Extract the (X, Y) coordinate from the center of the cell holding the provided text.  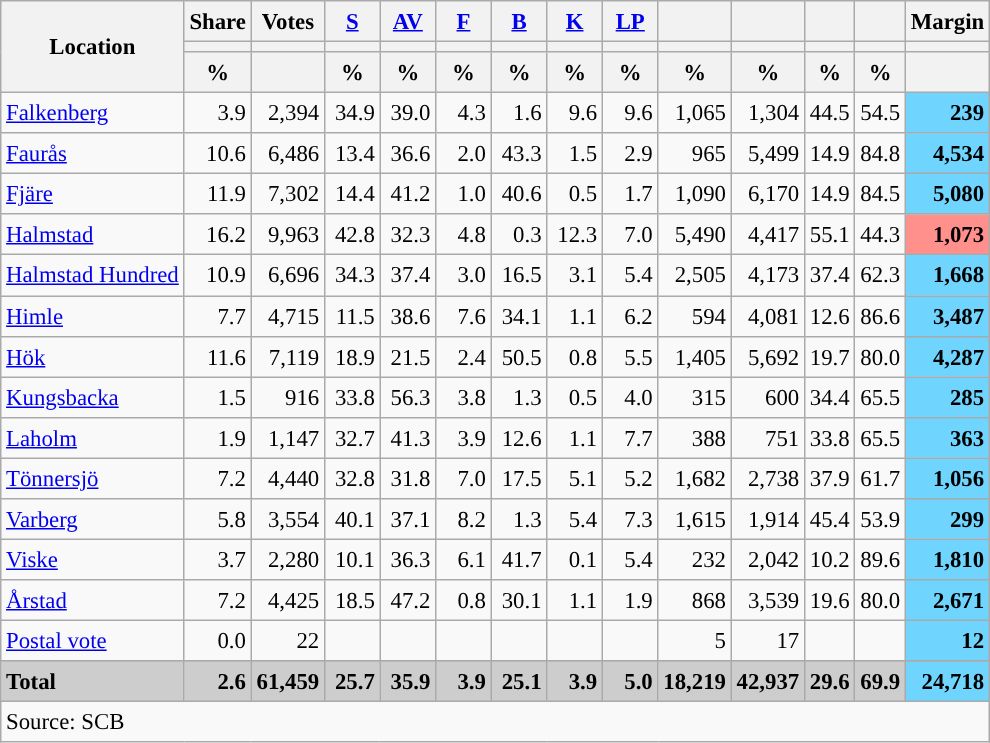
47.2 (408, 600)
4,440 (288, 478)
965 (694, 154)
55.1 (830, 234)
2.0 (464, 154)
3,487 (947, 316)
4.3 (464, 114)
2,280 (288, 560)
1,405 (694, 356)
868 (694, 600)
4,417 (768, 234)
5,499 (768, 154)
1.0 (464, 194)
7,302 (288, 194)
Viske (92, 560)
LP (630, 22)
2,042 (768, 560)
1,056 (947, 478)
K (575, 22)
50.5 (519, 356)
9,963 (288, 234)
Laholm (92, 438)
5,692 (768, 356)
0.0 (218, 640)
31.8 (408, 478)
239 (947, 114)
Falkenberg (92, 114)
7.6 (464, 316)
34.9 (352, 114)
34.3 (352, 276)
4,081 (768, 316)
17.5 (519, 478)
25.1 (519, 682)
36.6 (408, 154)
388 (694, 438)
56.3 (408, 398)
6,486 (288, 154)
62.3 (880, 276)
61.7 (880, 478)
89.6 (880, 560)
4,715 (288, 316)
17 (768, 640)
41.2 (408, 194)
44.5 (830, 114)
40.1 (352, 520)
600 (768, 398)
40.6 (519, 194)
1,682 (694, 478)
Himle (92, 316)
Fjäre (92, 194)
751 (768, 438)
3,539 (768, 600)
5 (694, 640)
14.4 (352, 194)
24,718 (947, 682)
4,173 (768, 276)
42.8 (352, 234)
12 (947, 640)
84.5 (880, 194)
5,080 (947, 194)
1,615 (694, 520)
2.6 (218, 682)
10.9 (218, 276)
315 (694, 398)
16.5 (519, 276)
2,505 (694, 276)
6,170 (768, 194)
32.8 (352, 478)
34.4 (830, 398)
Varberg (92, 520)
10.6 (218, 154)
30.1 (519, 600)
5.0 (630, 682)
6.1 (464, 560)
Tönnersjö (92, 478)
7.3 (630, 520)
1,810 (947, 560)
10.1 (352, 560)
Total (92, 682)
37.9 (830, 478)
25.7 (352, 682)
4,287 (947, 356)
4,425 (288, 600)
1,090 (694, 194)
Margin (947, 22)
18.5 (352, 600)
16.2 (218, 234)
11.9 (218, 194)
34.1 (519, 316)
1.7 (630, 194)
Hök (92, 356)
32.3 (408, 234)
Source: SCB (496, 722)
Faurås (92, 154)
21.5 (408, 356)
594 (694, 316)
6,696 (288, 276)
45.4 (830, 520)
5.2 (630, 478)
2,394 (288, 114)
5.8 (218, 520)
19.7 (830, 356)
0.3 (519, 234)
2,738 (768, 478)
F (464, 22)
41.7 (519, 560)
69.9 (880, 682)
3.1 (575, 276)
29.6 (830, 682)
11.6 (218, 356)
53.9 (880, 520)
1.6 (519, 114)
S (352, 22)
Location (92, 47)
5,490 (694, 234)
86.6 (880, 316)
61,459 (288, 682)
Share (218, 22)
13.4 (352, 154)
4.8 (464, 234)
299 (947, 520)
38.6 (408, 316)
Kungsbacka (92, 398)
5.5 (630, 356)
4.0 (630, 398)
1,065 (694, 114)
42,937 (768, 682)
916 (288, 398)
Votes (288, 22)
6.2 (630, 316)
B (519, 22)
0.1 (575, 560)
37.1 (408, 520)
Halmstad (92, 234)
36.3 (408, 560)
18,219 (694, 682)
7,119 (288, 356)
1,147 (288, 438)
1,668 (947, 276)
363 (947, 438)
2.4 (464, 356)
3.8 (464, 398)
11.5 (352, 316)
1,914 (768, 520)
1,304 (768, 114)
2,671 (947, 600)
43.3 (519, 154)
22 (288, 640)
10.2 (830, 560)
12.3 (575, 234)
5.1 (575, 478)
44.3 (880, 234)
232 (694, 560)
Årstad (92, 600)
AV (408, 22)
41.3 (408, 438)
3.7 (218, 560)
39.0 (408, 114)
3.0 (464, 276)
8.2 (464, 520)
2.9 (630, 154)
19.6 (830, 600)
Halmstad Hundred (92, 276)
4,534 (947, 154)
1,073 (947, 234)
3,554 (288, 520)
35.9 (408, 682)
Postal vote (92, 640)
32.7 (352, 438)
285 (947, 398)
84.8 (880, 154)
54.5 (880, 114)
18.9 (352, 356)
